Pinpoint the cell where the given text exists, returning its [X, Y] midpoint coordinate. 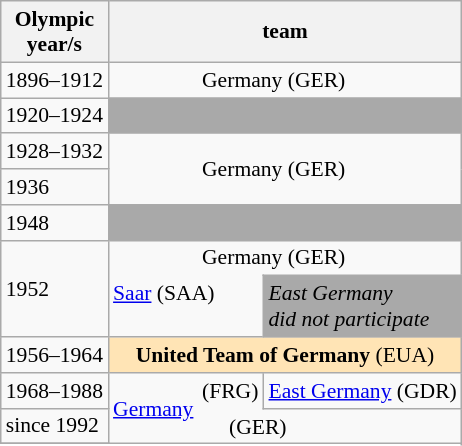
Olympicyear/s [54, 32]
(GER) [330, 426]
1920–1924 [54, 116]
since 1992 [54, 426]
1896–1912 [54, 80]
Germany [153, 408]
1928–1932 [54, 152]
1956–1964 [54, 355]
Saar (SAA) [186, 306]
(FRG) [231, 391]
East Germany (GDR) [362, 391]
1948 [54, 223]
team [285, 32]
1952 [54, 288]
1968–1988 [54, 391]
United Team of Germany (EUA) [285, 355]
1936 [54, 187]
East Germanydid not participate [362, 306]
